Search for the cell housing the specified text and yield its [x, y] center coordinate. 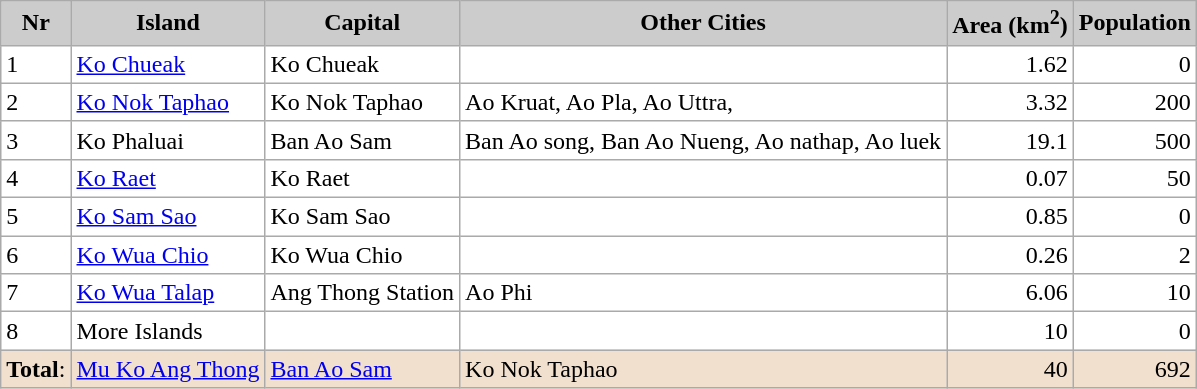
6 [36, 255]
Other Cities [704, 24]
Ko Phaluai [168, 140]
19.1 [1010, 140]
Ang Thong Station [362, 293]
0.07 [1010, 178]
0.26 [1010, 255]
Population [1134, 24]
Ban Ao song, Ban Ao Nueng, Ao nathap, Ao luek [704, 140]
Nr [36, 24]
More Islands [168, 331]
3 [36, 140]
1.62 [1010, 64]
200 [1134, 102]
40 [1010, 369]
Ao Kruat, Ao Pla, Ao Uttra, [704, 102]
Total: [36, 369]
Ao Phi [704, 293]
6.06 [1010, 293]
0.85 [1010, 217]
Island [168, 24]
7 [36, 293]
8 [36, 331]
Mu Ko Ang Thong [168, 369]
4 [36, 178]
3.32 [1010, 102]
50 [1134, 178]
500 [1134, 140]
Area (km2) [1010, 24]
1 [36, 64]
Ko Wua Talap [168, 293]
Capital [362, 24]
692 [1134, 369]
5 [36, 217]
